Provide the (x, y) coordinate of the cell's center where the given text is located.  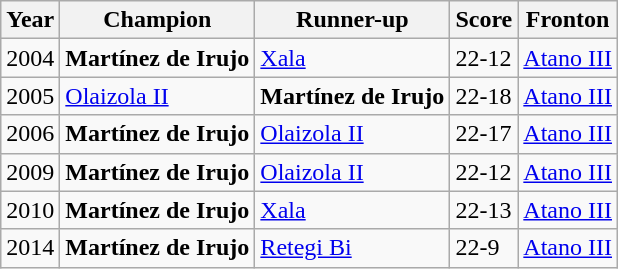
2006 (30, 134)
Score (484, 20)
2004 (30, 58)
2005 (30, 96)
2010 (30, 210)
22-9 (484, 248)
2014 (30, 248)
Runner-up (352, 20)
Year (30, 20)
22-17 (484, 134)
Champion (158, 20)
Fronton (568, 20)
22-18 (484, 96)
2009 (30, 172)
Retegi Bi (352, 248)
22-13 (484, 210)
